Capture the cell that displays the provided text and extract its (x, y) central coordinate. 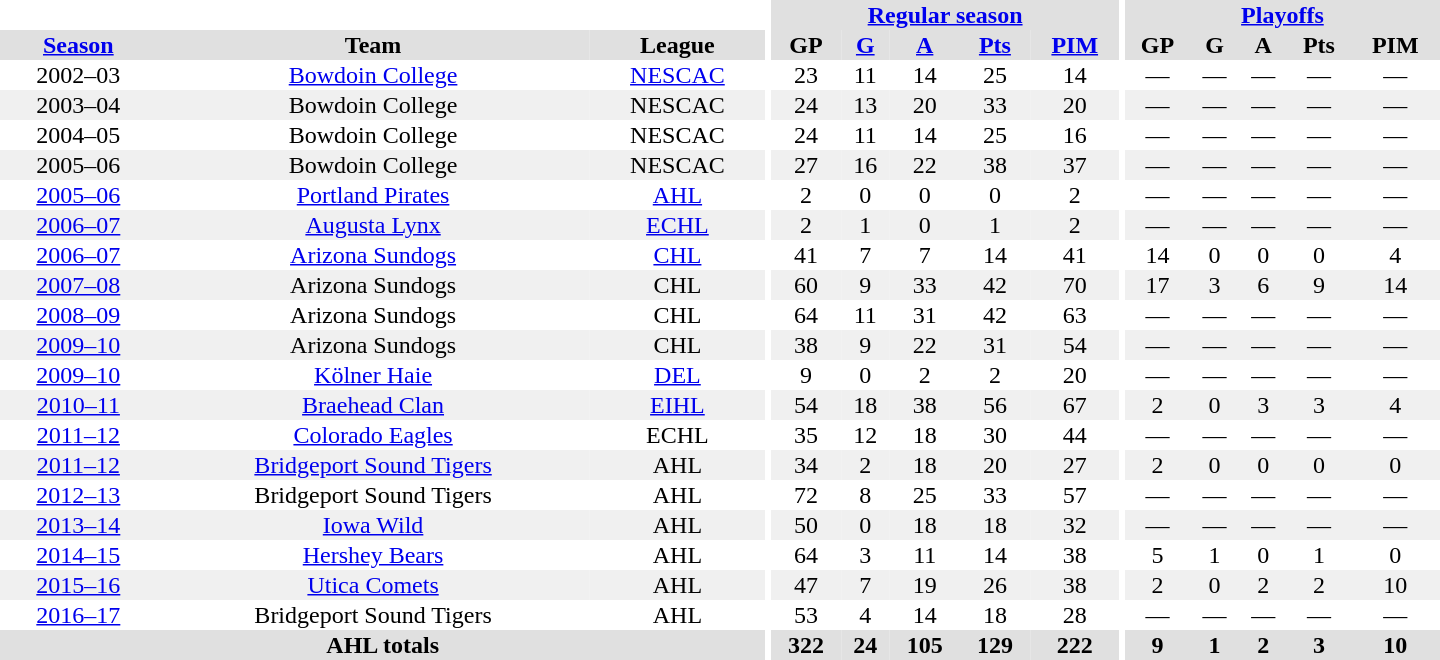
Braehead Clan (374, 405)
26 (995, 585)
2002–03 (78, 75)
2007–08 (78, 285)
6 (1264, 285)
Playoffs (1282, 15)
37 (1074, 165)
5 (1158, 555)
57 (1074, 495)
8 (866, 495)
Augusta Lynx (374, 225)
2012–13 (78, 495)
Portland Pirates (374, 195)
AHL totals (382, 645)
Iowa Wild (374, 525)
70 (1074, 285)
129 (995, 645)
2004–05 (78, 135)
322 (806, 645)
Colorado Eagles (374, 435)
2008–09 (78, 315)
56 (995, 405)
23 (806, 75)
47 (806, 585)
60 (806, 285)
Kölner Haie (374, 375)
2003–04 (78, 105)
35 (806, 435)
Utica Comets (374, 585)
28 (1074, 615)
League (677, 45)
72 (806, 495)
63 (1074, 315)
2016–17 (78, 615)
2013–14 (78, 525)
Regular season (946, 15)
13 (866, 105)
DEL (677, 375)
2010–11 (78, 405)
EIHL (677, 405)
12 (866, 435)
105 (925, 645)
44 (1074, 435)
Season (78, 45)
Hershey Bears (374, 555)
2014–15 (78, 555)
53 (806, 615)
Team (374, 45)
34 (806, 465)
222 (1074, 645)
19 (925, 585)
32 (1074, 525)
50 (806, 525)
67 (1074, 405)
30 (995, 435)
2015–16 (78, 585)
17 (1158, 285)
